Return (X, Y) of the center of cell containing provided text 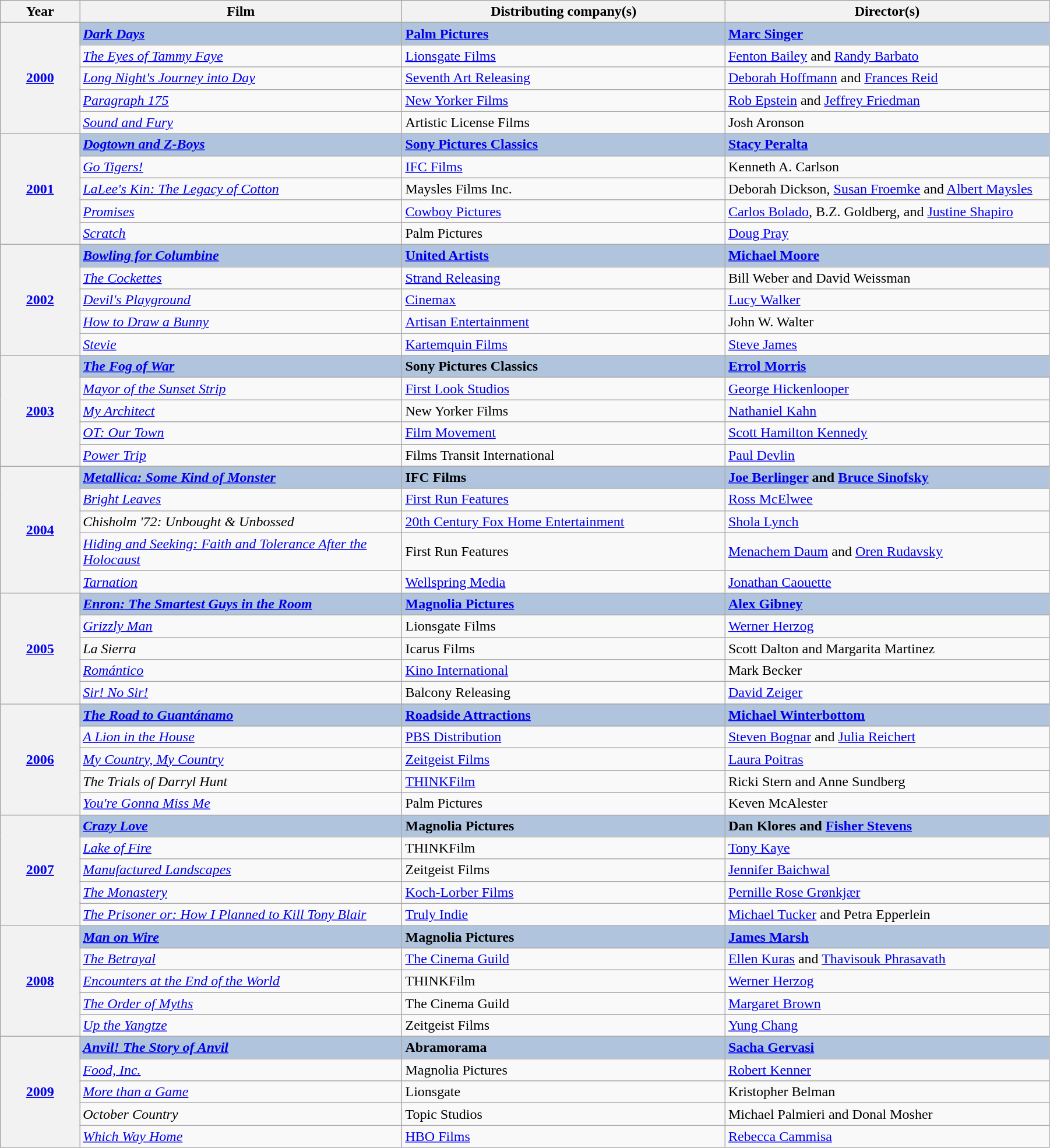
Errol Morris (887, 367)
Metallica: Some Kind of Monster (241, 477)
George Hickenlooper (887, 389)
Tony Kaye (887, 848)
Films Transit International (563, 455)
Scratch (241, 233)
Film (241, 12)
Doug Pray (887, 233)
Abramorama (563, 1048)
PBS Distribution (563, 737)
Artistic License Films (563, 122)
Koch-Lorber Films (563, 892)
Steve James (887, 344)
Michael Winterbottom (887, 715)
Devil's Playground (241, 300)
Power Trip (241, 455)
A Lion in the House (241, 737)
Chisholm '72: Unbought & Unbossed (241, 522)
Manufactured Landscapes (241, 870)
Maysles Films Inc. (563, 189)
Hiding and Seeking: Faith and Tolerance After the Holocaust (241, 551)
John W. Walter (887, 322)
2001 (40, 189)
Josh Aronson (887, 122)
Man on Wire (241, 936)
Go Tigers! (241, 167)
Cinemax (563, 300)
Kino International (563, 671)
Romántico (241, 671)
The Cockettes (241, 278)
2004 (40, 529)
Which Way Home (241, 1136)
Cowboy Pictures (563, 211)
Stevie (241, 344)
The Eyes of Tammy Faye (241, 56)
Ricki Stern and Anne Sundberg (887, 781)
The Order of Myths (241, 1003)
Kristopher Belman (887, 1092)
Icarus Films (563, 649)
Mark Becker (887, 671)
Food, Inc. (241, 1070)
Lake of Fire (241, 848)
Robert Kenner (887, 1070)
Jonathan Caouette (887, 582)
The Trials of Darryl Hunt (241, 781)
OT: Our Town (241, 433)
Kartemquin Films (563, 344)
Pernille Rose Grønkjær (887, 892)
Balcony Releasing (563, 693)
2007 (40, 870)
Keven McAlester (887, 804)
Director(s) (887, 12)
Joe Berlinger and Bruce Sinofsky (887, 477)
Dan Klores and Fisher Stevens (887, 826)
James Marsh (887, 936)
Bright Leaves (241, 499)
United Artists (563, 255)
Truly Indie (563, 914)
Scott Dalton and Margarita Martinez (887, 649)
Ross McElwee (887, 499)
Distributing company(s) (563, 12)
Kenneth A. Carlson (887, 167)
Dark Days (241, 34)
Steven Bognar and Julia Reichert (887, 737)
Sacha Gervasi (887, 1048)
2005 (40, 648)
Deborah Dickson, Susan Froemke and Albert Maysles (887, 189)
Paragraph 175 (241, 100)
Michael Moore (887, 255)
2000 (40, 78)
Enron: The Smartest Guys in the Room (241, 604)
Scott Hamilton Kennedy (887, 433)
HBO Films (563, 1136)
Tarnation (241, 582)
Carlos Bolado, B.Z. Goldberg, and Justine Shapiro (887, 211)
Fenton Bailey and Randy Barbato (887, 56)
More than a Game (241, 1092)
October Country (241, 1114)
Dogtown and Z-Boys (241, 145)
Bill Weber and David Weissman (887, 278)
2003 (40, 411)
Nathaniel Kahn (887, 411)
My Architect (241, 411)
Alex Gibney (887, 604)
Rebecca Cammisa (887, 1136)
Promises (241, 211)
LaLee's Kin: The Legacy of Cotton (241, 189)
Film Movement (563, 433)
Roadside Attractions (563, 715)
Marc Singer (887, 34)
20th Century Fox Home Entertainment (563, 522)
Margaret Brown (887, 1003)
Grizzly Man (241, 626)
The Fog of War (241, 367)
The Monastery (241, 892)
Long Night's Journey into Day (241, 78)
Topic Studios (563, 1114)
First Look Studios (563, 389)
Year (40, 12)
Sir! No Sir! (241, 693)
Artisan Entertainment (563, 322)
2009 (40, 1092)
Michael Palmieri and Donal Mosher (887, 1114)
You're Gonna Miss Me (241, 804)
The Road to Guantánamo (241, 715)
2008 (40, 981)
Encounters at the End of the World (241, 981)
2002 (40, 300)
Laura Poitras (887, 759)
Stacy Peralta (887, 145)
Wellspring Media (563, 582)
Deborah Hoffmann and Frances Reid (887, 78)
Bowling for Columbine (241, 255)
Rob Epstein and Jeffrey Friedman (887, 100)
Paul Devlin (887, 455)
Jennifer Baichwal (887, 870)
The Betrayal (241, 959)
Yung Chang (887, 1026)
Michael Tucker and Petra Epperlein (887, 914)
2006 (40, 759)
Up the Yangtze (241, 1026)
Anvil! The Story of Anvil (241, 1048)
My Country, My Country (241, 759)
Lionsgate (563, 1092)
Mayor of the Sunset Strip (241, 389)
Strand Releasing (563, 278)
La Sierra (241, 649)
Sound and Fury (241, 122)
David Zeiger (887, 693)
Shola Lynch (887, 522)
Seventh Art Releasing (563, 78)
Menachem Daum and Oren Rudavsky (887, 551)
Crazy Love (241, 826)
Lucy Walker (887, 300)
The Prisoner or: How I Planned to Kill Tony Blair (241, 914)
How to Draw a Bunny (241, 322)
Ellen Kuras and Thavisouk Phrasavath (887, 959)
